For the text-containing cell, return its midpoint in (X, Y) coordinate format. 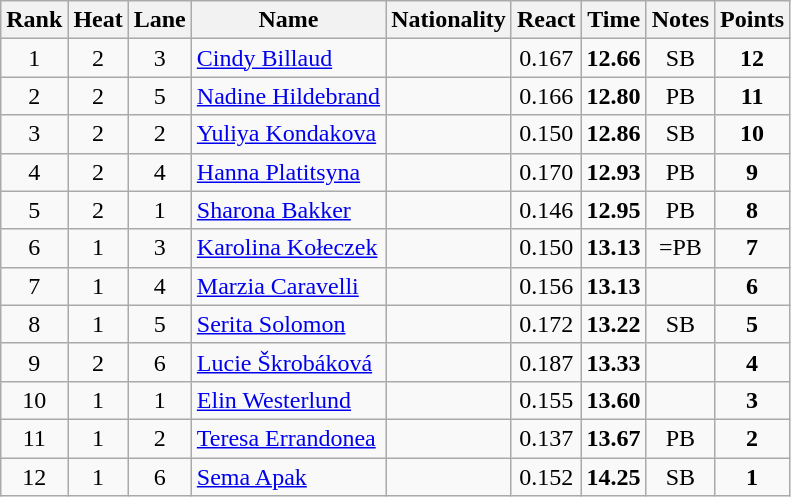
=PB (680, 248)
Points (752, 20)
12.66 (614, 58)
0.187 (546, 362)
0.156 (546, 286)
14.25 (614, 477)
12.93 (614, 172)
Hanna Platitsyna (288, 172)
React (546, 20)
Sema Apak (288, 477)
0.155 (546, 400)
0.137 (546, 438)
0.166 (546, 96)
Lucie Škrobáková (288, 362)
12.80 (614, 96)
Sharona Bakker (288, 210)
Rank (34, 20)
0.167 (546, 58)
Nationality (449, 20)
Notes (680, 20)
13.67 (614, 438)
13.22 (614, 324)
0.170 (546, 172)
12.86 (614, 134)
Nadine Hildebrand (288, 96)
13.60 (614, 400)
13.33 (614, 362)
0.152 (546, 477)
0.172 (546, 324)
0.146 (546, 210)
Marzia Caravelli (288, 286)
Name (288, 20)
Heat (98, 20)
Serita Solomon (288, 324)
Lane (160, 20)
Cindy Billaud (288, 58)
Time (614, 20)
Karolina Kołeczek (288, 248)
Teresa Errandonea (288, 438)
Yuliya Kondakova (288, 134)
12.95 (614, 210)
Elin Westerlund (288, 400)
